Extract the (x, y) coordinate from the center of the cell holding the provided text.  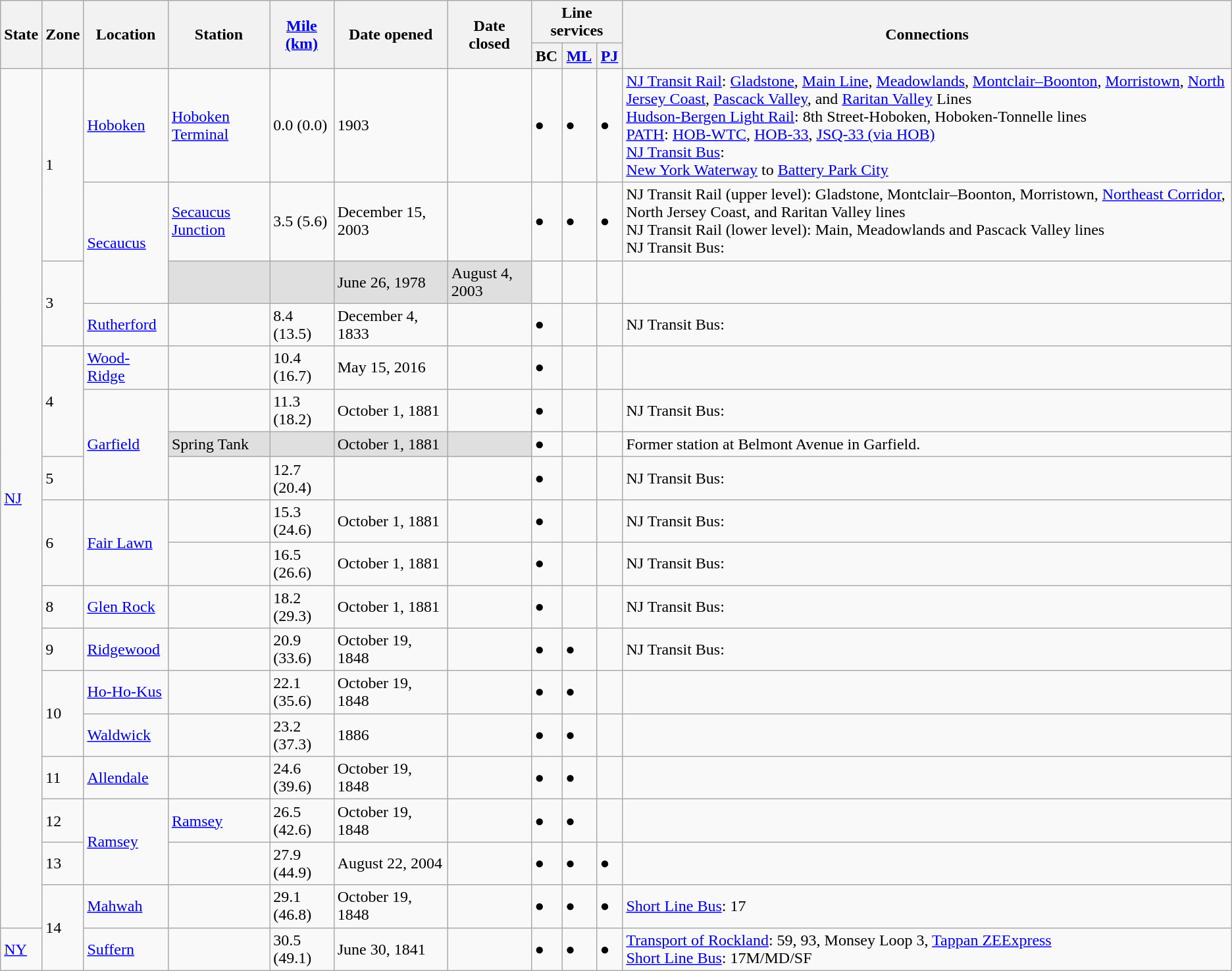
Fair Lawn (126, 542)
14 (63, 928)
6 (63, 542)
11 (63, 778)
5 (63, 478)
Station (218, 34)
Zone (63, 34)
Ridgewood (126, 650)
1 (63, 164)
1886 (391, 735)
13 (63, 863)
Allendale (126, 778)
August 4, 2003 (490, 282)
Suffern (126, 949)
15.3 (24.6) (302, 521)
June 26, 1978 (391, 282)
23.2 (37.3) (302, 735)
December 4, 1833 (391, 325)
Waldwick (126, 735)
18.2 (29.3) (302, 607)
22.1 (35.6) (302, 692)
Secaucus Junction (218, 221)
Mahwah (126, 907)
16.5 (26.6) (302, 563)
8.4 (13.5) (302, 325)
12 (63, 821)
Hoboken (126, 125)
Connections (927, 34)
Former station at Belmont Avenue in Garfield. (927, 444)
27.9 (44.9) (302, 863)
10.4 (16.7) (302, 367)
June 30, 1841 (391, 949)
Wood-Ridge (126, 367)
1903 (391, 125)
8 (63, 607)
NJ (21, 498)
9 (63, 650)
NY (21, 949)
Line services (577, 22)
4 (63, 401)
Short Line Bus: 17 (927, 907)
24.6 (39.6) (302, 778)
August 22, 2004 (391, 863)
PJ (609, 56)
Date closed (490, 34)
3.5 (5.6) (302, 221)
20.9 (33.6) (302, 650)
12.7 (20.4) (302, 478)
Mile (km) (302, 34)
December 15, 2003 (391, 221)
Garfield (126, 444)
29.1 (46.8) (302, 907)
0.0 (0.0) (302, 125)
Ho-Ho-Kus (126, 692)
26.5 (42.6) (302, 821)
May 15, 2016 (391, 367)
ML (579, 56)
3 (63, 303)
BC (546, 56)
Spring Tank (218, 444)
Hoboken Terminal (218, 125)
Glen Rock (126, 607)
11.3 (18.2) (302, 411)
Transport of Rockland: 59, 93, Monsey Loop 3, Tappan ZEExpressShort Line Bus: 17M/MD/SF (927, 949)
Secaucus (126, 243)
State (21, 34)
Date opened (391, 34)
Location (126, 34)
Rutherford (126, 325)
10 (63, 714)
30.5 (49.1) (302, 949)
